Output the [X, Y] coordinate of the center of the cell containing the given text.  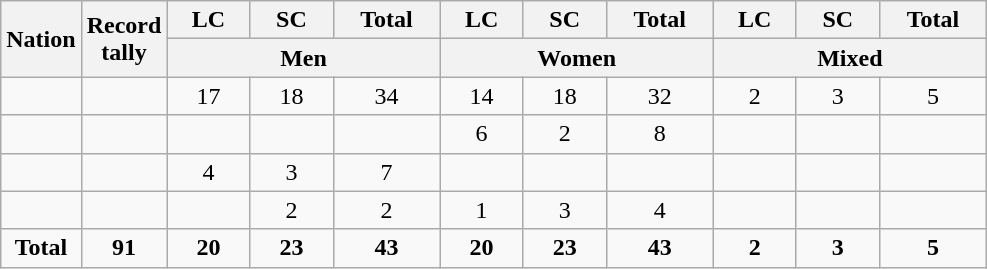
6 [482, 134]
91 [124, 248]
Women [576, 58]
14 [482, 96]
8 [660, 134]
Recordtally [124, 39]
Mixed [850, 58]
34 [386, 96]
Men [304, 58]
32 [660, 96]
1 [482, 210]
7 [386, 172]
17 [208, 96]
Nation [41, 39]
